For the text-containing cell, return its midpoint in (x, y) coordinate format. 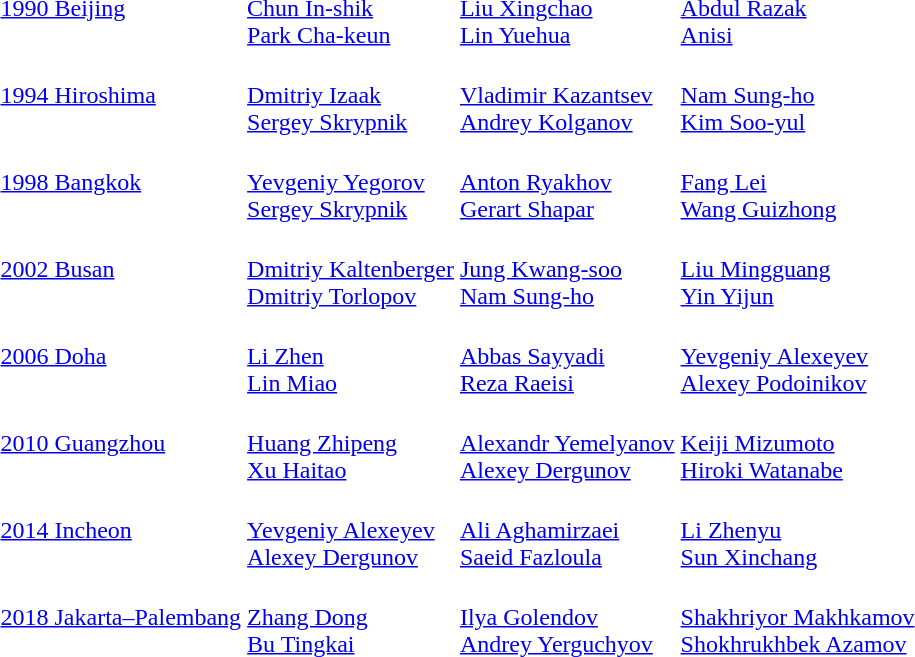
Anton RyakhovGerart Shapar (567, 182)
Dmitriy KaltenbergerDmitriy Torlopov (351, 269)
Yevgeniy YegorovSergey Skrypnik (351, 182)
Dmitriy IzaakSergey Skrypnik (351, 95)
Vladimir KazantsevAndrey Kolganov (567, 95)
Jung Kwang-sooNam Sung-ho (567, 269)
Alexandr YemelyanovAlexey Dergunov (567, 443)
Yevgeniy AlexeyevAlexey Dergunov (351, 530)
Ali AghamirzaeiSaeid Fazloula (567, 530)
Abbas SayyadiReza Raeisi (567, 356)
Li ZhenLin Miao (351, 356)
Huang ZhipengXu Haitao (351, 443)
